Locate the cell with the specified text and output its [x, y] center coordinate. 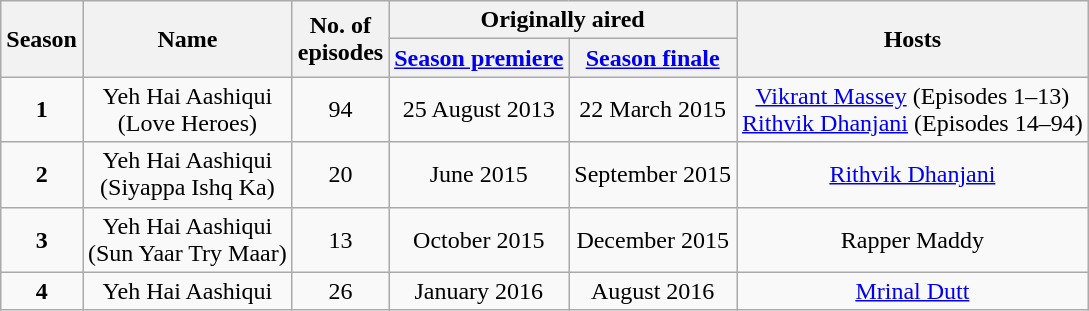
Season premiere [479, 58]
25 August 2013 [479, 110]
Yeh Hai Aashiqui (Siyappa Ishq Ka) [187, 174]
June 2015 [479, 174]
Originally aired [563, 20]
20 [340, 174]
4 [42, 291]
94 [340, 110]
26 [340, 291]
Name [187, 39]
Hosts [913, 39]
Yeh Hai Aashiqui (Sun Yaar Try Maar) [187, 240]
August 2016 [653, 291]
3 [42, 240]
Rapper Maddy [913, 240]
Yeh Hai Aashiqui [187, 291]
22 March 2015 [653, 110]
December 2015 [653, 240]
September 2015 [653, 174]
1 [42, 110]
Season [42, 39]
Rithvik Dhanjani [913, 174]
No. ofepisodes [340, 39]
Season finale [653, 58]
Mrinal Dutt [913, 291]
Yeh Hai Aashiqui (Love Heroes) [187, 110]
13 [340, 240]
January 2016 [479, 291]
Vikrant Massey (Episodes 1–13)Rithvik Dhanjani (Episodes 14–94) [913, 110]
2 [42, 174]
October 2015 [479, 240]
